Find where the given text appears and provide that cell's center as (X, Y) coordinate. 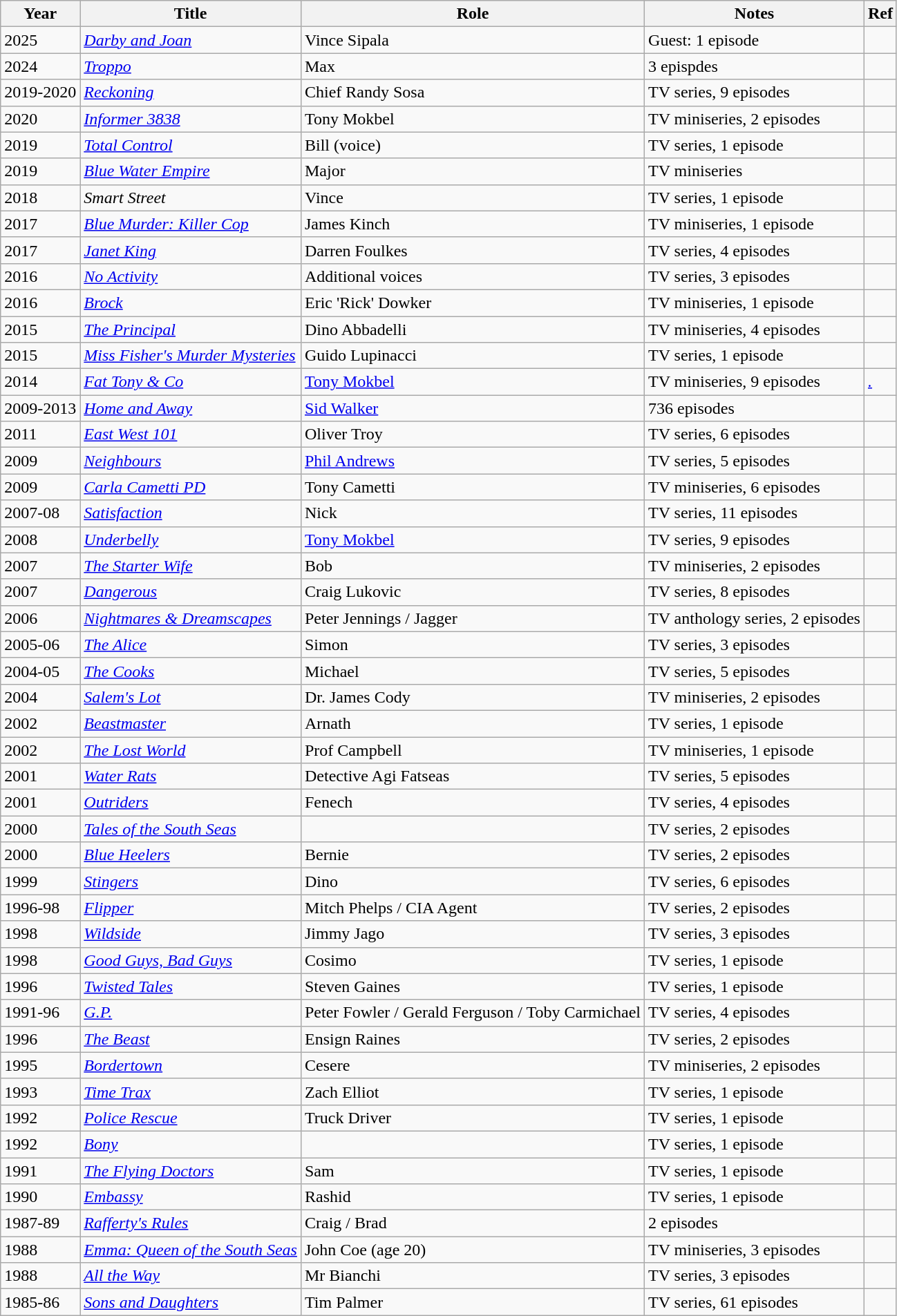
Satisfaction (191, 513)
1990 (40, 1197)
2004-05 (40, 671)
Jimmy Jago (473, 934)
Year (40, 14)
Beastmaster (191, 723)
Darren Foulkes (473, 250)
Troppo (191, 66)
Informer 3838 (191, 119)
Home and Away (191, 408)
Janet King (191, 250)
Nightmares & Dreamscapes (191, 618)
1993 (40, 1091)
Eric 'Rick' Dowker (473, 303)
2014 (40, 382)
Guido Lupinacci (473, 356)
2 episodes (755, 1223)
The Starter Wife (191, 566)
Brock (191, 303)
1987-89 (40, 1223)
Dino Abbadelli (473, 330)
Miss Fisher's Murder Mysteries (191, 356)
Outriders (191, 803)
. (880, 382)
2019-2020 (40, 93)
Darby and Joan (191, 40)
The Cooks (191, 671)
G.P. (191, 1013)
No Activity (191, 276)
2025 (40, 40)
Stingers (191, 881)
Rashid (473, 1197)
Neighbours (191, 461)
2007-08 (40, 513)
Bordertown (191, 1065)
Tales of the South Seas (191, 829)
Salem's Lot (191, 697)
The Lost World (191, 750)
Cesere (473, 1065)
Good Guys, Bad Guys (191, 960)
736 episodes (755, 408)
The Alice (191, 645)
Simon (473, 645)
2020 (40, 119)
Peter Fowler / Gerald Ferguson / Toby Carmichael (473, 1013)
TV series, 8 episodes (755, 592)
TV miniseries, 6 episodes (755, 487)
Guest: 1 episode (755, 40)
Nick (473, 513)
Bill (voice) (473, 145)
Phil Andrews (473, 461)
The Flying Doctors (191, 1171)
Sons and Daughters (191, 1302)
Major (473, 171)
1985-86 (40, 1302)
Mr Bianchi (473, 1276)
Wildside (191, 934)
Water Rats (191, 776)
Fenech (473, 803)
Title (191, 14)
Reckoning (191, 93)
Michael (473, 671)
All the Way (191, 1276)
2008 (40, 540)
TV anthology series, 2 episodes (755, 618)
Carla Cametti PD (191, 487)
TV series, 61 episodes (755, 1302)
Role (473, 14)
Ensign Raines (473, 1039)
1999 (40, 881)
Fat Tony & Co (191, 382)
Total Control (191, 145)
Additional voices (473, 276)
Sam (473, 1171)
Flipper (191, 908)
Dr. James Cody (473, 697)
Peter Jennings / Jagger (473, 618)
TV miniseries, 4 episodes (755, 330)
2005-06 (40, 645)
3 epispdes (755, 66)
Twisted Tales (191, 986)
Cosimo (473, 960)
TV miniseries (755, 171)
2024 (40, 66)
Max (473, 66)
Bob (473, 566)
Blue Water Empire (191, 171)
Embassy (191, 1197)
Arnath (473, 723)
Chief Randy Sosa (473, 93)
Dangerous (191, 592)
2006 (40, 618)
Detective Agi Fatseas (473, 776)
Ref (880, 14)
Rafferty's Rules (191, 1223)
2004 (40, 697)
Oliver Troy (473, 435)
Police Rescue (191, 1118)
2018 (40, 198)
Smart Street (191, 198)
Notes (755, 14)
Tim Palmer (473, 1302)
Dino (473, 881)
The Beast (191, 1039)
Truck Driver (473, 1118)
Tony Cametti (473, 487)
Vince (473, 198)
Blue Heelers (191, 855)
Bony (191, 1144)
Blue Murder: Killer Cop (191, 224)
Craig / Brad (473, 1223)
1991-96 (40, 1013)
Time Trax (191, 1091)
East West 101 (191, 435)
Emma: Queen of the South Seas (191, 1250)
Prof Campbell (473, 750)
James Kinch (473, 224)
1991 (40, 1171)
1996-98 (40, 908)
1995 (40, 1065)
Steven Gaines (473, 986)
The Principal (191, 330)
TV miniseries, 3 episodes (755, 1250)
Bernie (473, 855)
Zach Elliot (473, 1091)
2011 (40, 435)
TV miniseries, 9 episodes (755, 382)
2009-2013 (40, 408)
TV series, 11 episodes (755, 513)
Mitch Phelps / CIA Agent (473, 908)
Sid Walker (473, 408)
Vince Sipala (473, 40)
Craig Lukovic (473, 592)
Underbelly (191, 540)
John Coe (age 20) (473, 1250)
